Return (X, Y) of the center of cell containing provided text 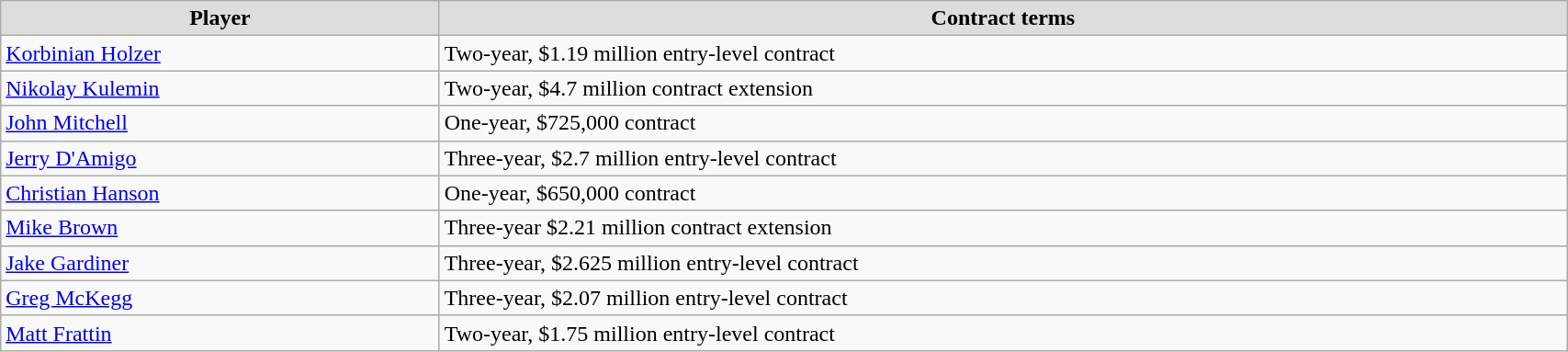
Two-year, $4.7 million contract extension (1003, 88)
Player (220, 18)
Three-year $2.21 million contract extension (1003, 228)
Greg McKegg (220, 298)
One-year, $725,000 contract (1003, 123)
Jake Gardiner (220, 263)
Christian Hanson (220, 193)
John Mitchell (220, 123)
Three-year, $2.625 million entry-level contract (1003, 263)
Three-year, $2.7 million entry-level contract (1003, 158)
Matt Frattin (220, 333)
Nikolay Kulemin (220, 88)
One-year, $650,000 contract (1003, 193)
Contract terms (1003, 18)
Mike Brown (220, 228)
Korbinian Holzer (220, 53)
Two-year, $1.19 million entry-level contract (1003, 53)
Jerry D'Amigo (220, 158)
Two-year, $1.75 million entry-level contract (1003, 333)
Three-year, $2.07 million entry-level contract (1003, 298)
